Pinpoint the cell where the given text exists, returning its [X, Y] midpoint coordinate. 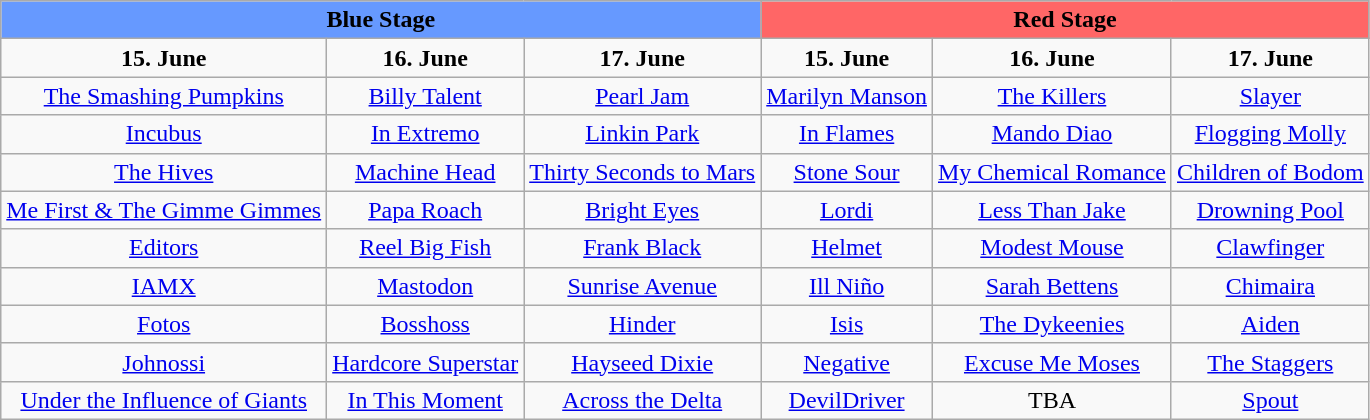
Slayer [1270, 96]
Lordi [847, 210]
Flogging Molly [1270, 134]
The Dykeenies [1052, 324]
IAMX [164, 286]
The Hives [164, 172]
Across the Delta [642, 400]
Clawfinger [1270, 248]
Chimaira [1270, 286]
Under the Influence of Giants [164, 400]
My Chemical Romance [1052, 172]
Spout [1270, 400]
Bright Eyes [642, 210]
Mastodon [426, 286]
Drowning Pool [1270, 210]
Children of Bodom [1270, 172]
DevilDriver [847, 400]
Sarah Bettens [1052, 286]
Hinder [642, 324]
Ill Niño [847, 286]
Papa Roach [426, 210]
Me First & The Gimme Gimmes [164, 210]
Billy Talent [426, 96]
Red Stage [1065, 20]
In This Moment [426, 400]
Excuse Me Moses [1052, 362]
Aiden [1270, 324]
Incubus [164, 134]
Linkin Park [642, 134]
Marilyn Manson [847, 96]
Reel Big Fish [426, 248]
Helmet [847, 248]
The Staggers [1270, 362]
Bosshoss [426, 324]
Stone Sour [847, 172]
In Flames [847, 134]
Pearl Jam [642, 96]
Johnossi [164, 362]
Editors [164, 248]
Fotos [164, 324]
Frank Black [642, 248]
Machine Head [426, 172]
Hayseed Dixie [642, 362]
Modest Mouse [1052, 248]
Thirty Seconds to Mars [642, 172]
Blue Stage [381, 20]
The Smashing Pumpkins [164, 96]
Isis [847, 324]
Sunrise Avenue [642, 286]
Negative [847, 362]
Mando Diao [1052, 134]
TBA [1052, 400]
Less Than Jake [1052, 210]
In Extremo [426, 134]
Hardcore Superstar [426, 362]
The Killers [1052, 96]
